Provide the (X, Y) coordinate of the cell's center where the given text is located.  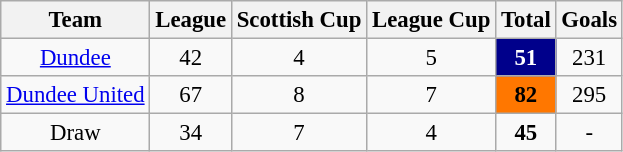
67 (190, 95)
34 (190, 133)
Dundee United (76, 95)
82 (526, 95)
8 (298, 95)
Scottish Cup (298, 20)
Dundee (76, 58)
Team (76, 20)
Goals (589, 20)
42 (190, 58)
League Cup (432, 20)
- (589, 133)
231 (589, 58)
45 (526, 133)
League (190, 20)
Total (526, 20)
5 (432, 58)
51 (526, 58)
295 (589, 95)
Draw (76, 133)
